Identify which cell holds the provided text, then report its [X, Y] central coordinate. 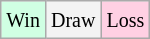
Loss [126, 20]
Draw [72, 20]
Win [24, 20]
